Provide the [X, Y] coordinate of the cell's center where the given text is located.  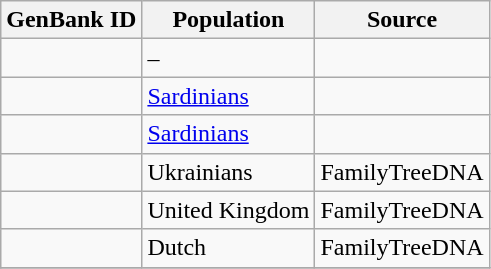
Source [402, 20]
– [228, 58]
United Kingdom [228, 210]
Ukrainians [228, 172]
Dutch [228, 248]
GenBank ID [72, 20]
Population [228, 20]
